Pinpoint the cell where the given text exists, returning its (x, y) midpoint coordinate. 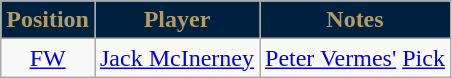
FW (48, 58)
Jack McInerney (176, 58)
Position (48, 20)
Notes (356, 20)
Player (176, 20)
Peter Vermes' Pick (356, 58)
